Return [x, y] of the center of cell containing provided text 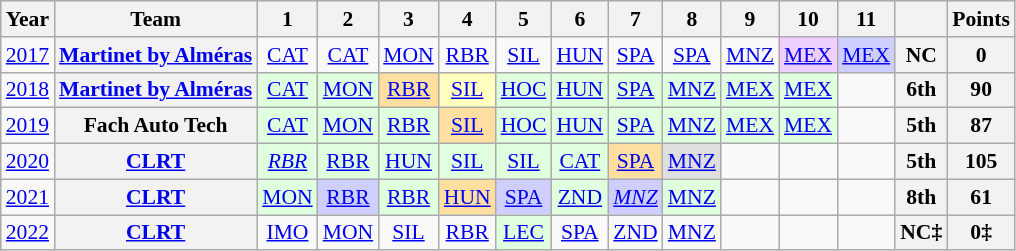
6th [921, 90]
2 [348, 19]
8th [921, 197]
3 [408, 19]
11 [866, 19]
Points [981, 19]
Fach Auto Tech [156, 126]
2017 [28, 55]
0 [981, 55]
IMO [288, 233]
105 [981, 162]
2018 [28, 90]
6 [580, 19]
2022 [28, 233]
1 [288, 19]
61 [981, 197]
0‡ [981, 233]
NC‡ [921, 233]
10 [808, 19]
9 [750, 19]
7 [636, 19]
87 [981, 126]
8 [692, 19]
5 [524, 19]
LEC [524, 233]
4 [468, 19]
NC [921, 55]
2021 [28, 197]
Team [156, 19]
90 [981, 90]
2019 [28, 126]
Year [28, 19]
2020 [28, 162]
